Detect which cell encompasses the target text, then output its [X, Y] center coordinate. 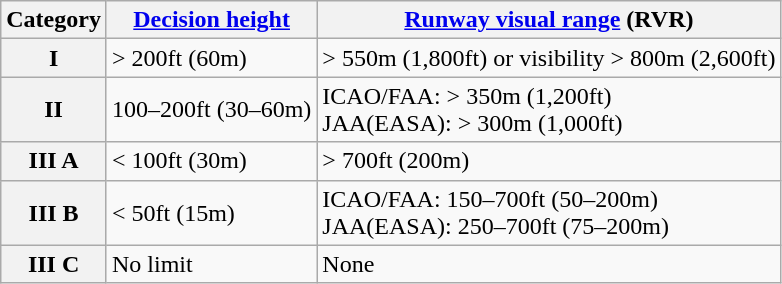
Decision height [211, 20]
< 50ft (15m) [211, 212]
None [549, 264]
100–200ft (30–60m) [211, 110]
ICAO/FAA: > 350m (1,200ft)JAA(EASA): > 300m (1,000ft) [549, 110]
No limit [211, 264]
II [54, 110]
III C [54, 264]
< 100ft (30m) [211, 161]
III B [54, 212]
> 700ft (200m) [549, 161]
> 550m (1,800ft) or visibility > 800m (2,600ft) [549, 58]
ICAO/FAA: 150–700ft (50–200m)JAA(EASA): 250–700ft (75–200m) [549, 212]
I [54, 58]
III A [54, 161]
Category [54, 20]
> 200ft (60m) [211, 58]
Runway visual range (RVR) [549, 20]
